Detect which cell encompasses the target text, then output its [X, Y] center coordinate. 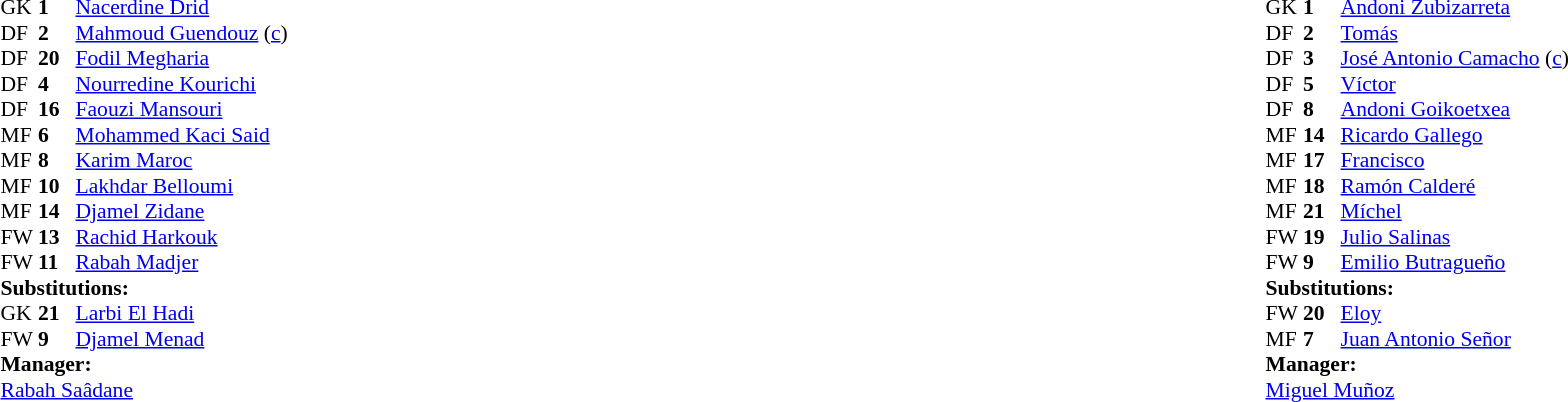
Substitutions: [144, 288]
19 [1322, 237]
13 [57, 237]
10 [57, 186]
Rachid Harkouk [182, 237]
16 [57, 109]
Lakhdar Belloumi [182, 186]
Faouzi Mansouri [182, 109]
4 [57, 84]
Mohammed Kaci Said [182, 135]
Mahmoud Guendouz (c) [182, 33]
17 [1322, 161]
Djamel Zidane [182, 211]
3 [1322, 59]
5 [1322, 84]
Larbi El Hadi [182, 313]
Nourredine Kourichi [182, 84]
Rabah Madjer [182, 263]
7 [1322, 339]
Fodil Megharia [182, 59]
11 [57, 263]
GK [19, 313]
Manager: [144, 365]
Karim Maroc [182, 161]
18 [1322, 186]
6 [57, 135]
Djamel Menad [182, 339]
